Return [x, y] of the center of cell containing provided text 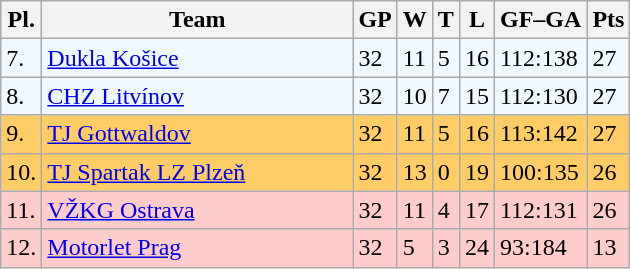
4 [446, 210]
VŽKG Ostrava [198, 210]
L [476, 20]
W [414, 20]
112:130 [540, 96]
Dukla Košice [198, 58]
T [446, 20]
Pl. [22, 20]
Team [198, 20]
19 [476, 172]
9. [22, 134]
TJ Gottwaldov [198, 134]
112:131 [540, 210]
CHZ Litvínov [198, 96]
8. [22, 96]
113:142 [540, 134]
GF–GA [540, 20]
GP [375, 20]
112:138 [540, 58]
24 [476, 248]
3 [446, 248]
7 [446, 96]
0 [446, 172]
12. [22, 248]
10 [414, 96]
Pts [608, 20]
17 [476, 210]
Motorlet Prag [198, 248]
7. [22, 58]
10. [22, 172]
93:184 [540, 248]
100:135 [540, 172]
11. [22, 210]
TJ Spartak LZ Plzeň [198, 172]
15 [476, 96]
